Pinpoint the cell where the given text exists, returning its [X, Y] midpoint coordinate. 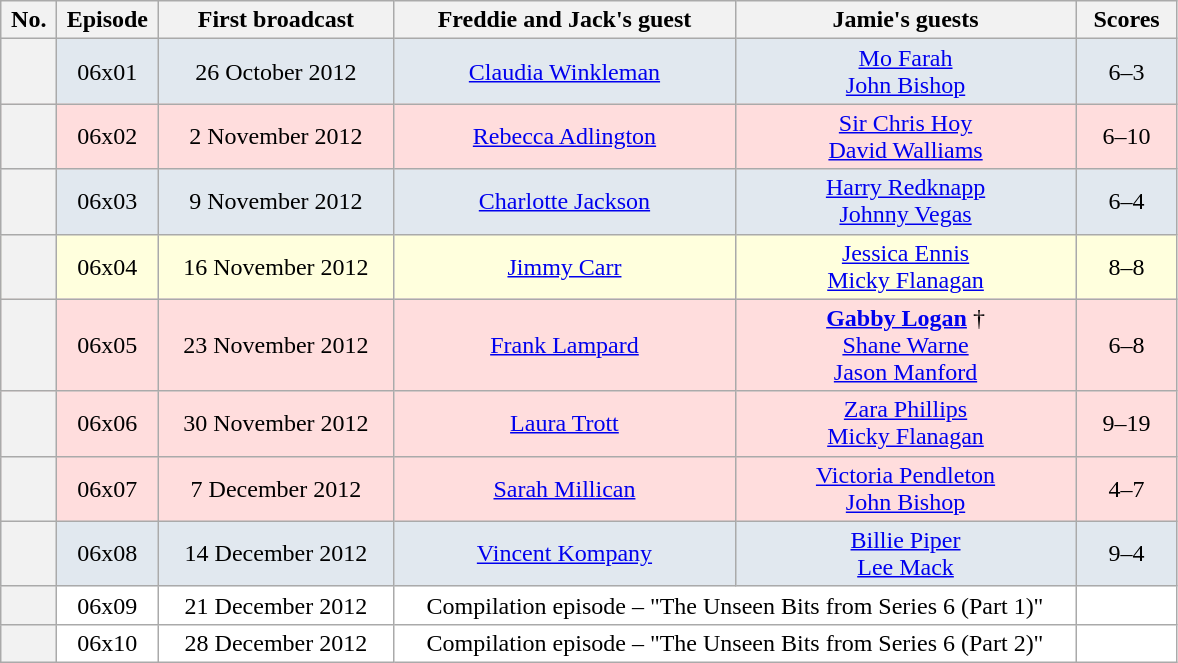
Freddie and Jack's guest [564, 20]
Claudia Winkleman [564, 72]
28 December 2012 [276, 643]
6–8 [1126, 345]
06x06 [108, 424]
Scores [1126, 20]
9–19 [1126, 424]
Sarah Millican [564, 488]
Jessica EnnisMicky Flanagan [906, 266]
Rebecca Adlington [564, 136]
23 November 2012 [276, 345]
Frank Lampard [564, 345]
6–3 [1126, 72]
Charlotte Jackson [564, 202]
16 November 2012 [276, 266]
Vincent Kompany [564, 554]
Compilation episode – "The Unseen Bits from Series 6 (Part 1)" [735, 605]
No. [29, 20]
21 December 2012 [276, 605]
Episode [108, 20]
06x01 [108, 72]
9 November 2012 [276, 202]
26 October 2012 [276, 72]
30 November 2012 [276, 424]
06x05 [108, 345]
7 December 2012 [276, 488]
Harry RedknappJohnny Vegas [906, 202]
06x10 [108, 643]
9–4 [1126, 554]
Sir Chris HoyDavid Walliams [906, 136]
2 November 2012 [276, 136]
Gabby Logan †Shane WarneJason Manford [906, 345]
Victoria PendletonJohn Bishop [906, 488]
06x02 [108, 136]
Laura Trott [564, 424]
06x07 [108, 488]
8–8 [1126, 266]
06x08 [108, 554]
06x09 [108, 605]
Zara PhillipsMicky Flanagan [906, 424]
Jimmy Carr [564, 266]
4–7 [1126, 488]
14 December 2012 [276, 554]
Jamie's guests [906, 20]
First broadcast [276, 20]
Compilation episode – "The Unseen Bits from Series 6 (Part 2)" [735, 643]
06x04 [108, 266]
06x03 [108, 202]
Mo FarahJohn Bishop [906, 72]
Billie PiperLee Mack [906, 554]
6–10 [1126, 136]
6–4 [1126, 202]
